Return [X, Y] of the center of cell containing provided text 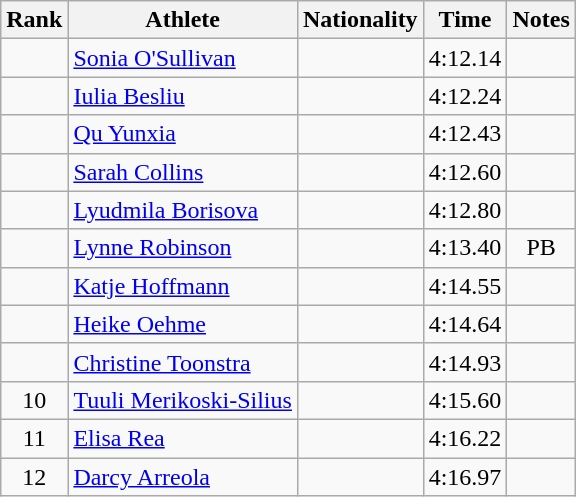
4:14.93 [465, 362]
Qu Yunxia [183, 134]
4:14.55 [465, 286]
Lynne Robinson [183, 248]
Darcy Arreola [183, 477]
4:12.24 [465, 96]
4:16.22 [465, 438]
Sonia O'Sullivan [183, 58]
PB [541, 248]
4:12.43 [465, 134]
4:12.60 [465, 172]
Time [465, 20]
Sarah Collins [183, 172]
Elisa Rea [183, 438]
Katje Hoffmann [183, 286]
4:16.97 [465, 477]
Iulia Besliu [183, 96]
Rank [34, 20]
4:15.60 [465, 400]
4:13.40 [465, 248]
Christine Toonstra [183, 362]
12 [34, 477]
Athlete [183, 20]
Lyudmila Borisova [183, 210]
4:14.64 [465, 324]
4:12.14 [465, 58]
10 [34, 400]
Nationality [360, 20]
11 [34, 438]
Heike Oehme [183, 324]
4:12.80 [465, 210]
Tuuli Merikoski-Silius [183, 400]
Notes [541, 20]
